From the cell containing the given text, extract its center point as (x, y) coordinate. 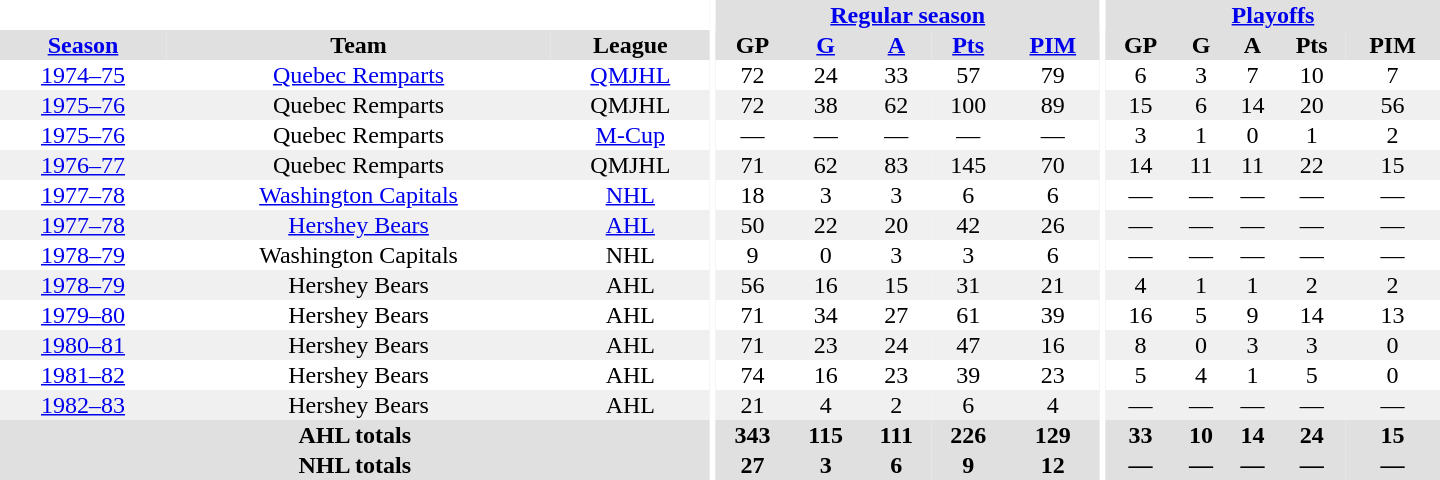
12 (1052, 465)
34 (826, 315)
74 (752, 375)
1974–75 (83, 75)
13 (1392, 315)
145 (968, 165)
61 (968, 315)
100 (968, 105)
1976–77 (83, 165)
8 (1140, 345)
1981–82 (83, 375)
Playoffs (1273, 15)
70 (1052, 165)
1980–81 (83, 345)
NHL totals (355, 465)
Regular season (908, 15)
111 (896, 435)
26 (1052, 225)
Team (358, 45)
79 (1052, 75)
18 (752, 195)
1979–80 (83, 315)
89 (1052, 105)
115 (826, 435)
Season (83, 45)
129 (1052, 435)
38 (826, 105)
1982–83 (83, 405)
League (630, 45)
47 (968, 345)
M-Cup (630, 135)
50 (752, 225)
343 (752, 435)
226 (968, 435)
57 (968, 75)
AHL totals (355, 435)
31 (968, 285)
42 (968, 225)
83 (896, 165)
